For the text-containing cell, return its midpoint in (x, y) coordinate format. 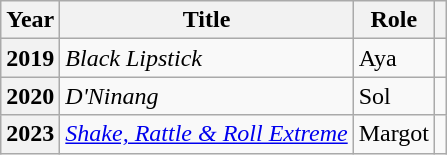
2023 (30, 134)
Margot (394, 134)
Sol (394, 96)
Role (394, 20)
Year (30, 20)
Aya (394, 58)
D'Ninang (206, 96)
2019 (30, 58)
Shake, Rattle & Roll Extreme (206, 134)
Title (206, 20)
2020 (30, 96)
Black Lipstick (206, 58)
